Determine the (X, Y) coordinate at the center of the cell enclosing the given text.  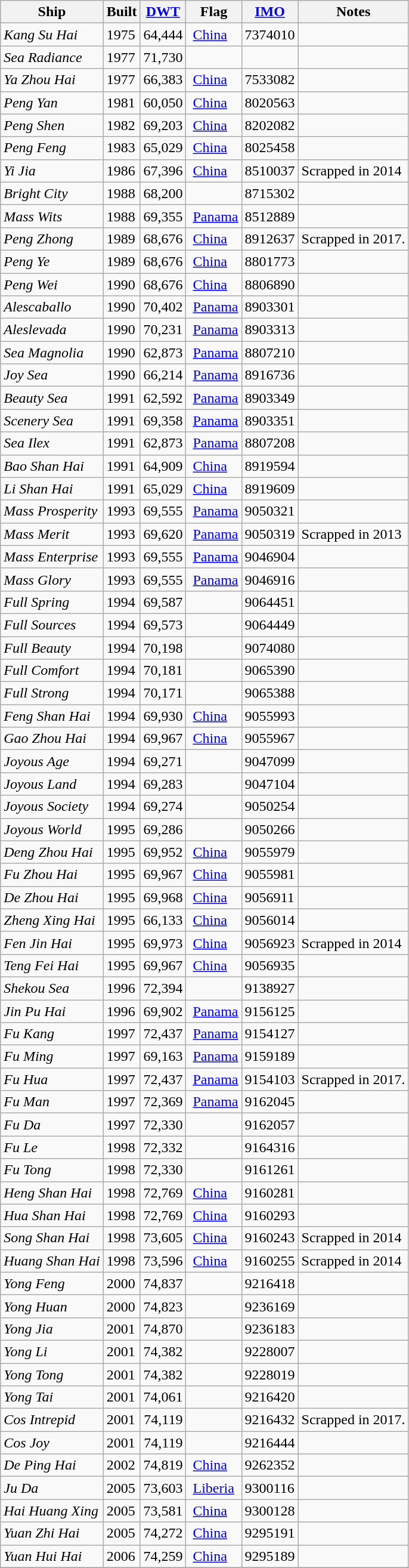
9262352 (269, 1465)
8903301 (269, 307)
70,171 (163, 693)
1986 (122, 171)
9236169 (269, 1306)
Peng Ye (52, 261)
Song Shan Hai (52, 1238)
9138927 (269, 988)
9074080 (269, 647)
9228007 (269, 1351)
9228019 (269, 1374)
Full Spring (52, 602)
Yong Tai (52, 1397)
73,596 (163, 1261)
9162045 (269, 1102)
9055993 (269, 716)
8807210 (269, 353)
Joyous World (52, 829)
9050321 (269, 511)
8025458 (269, 148)
72,394 (163, 988)
69,620 (163, 534)
1982 (122, 125)
9216420 (269, 1397)
8903351 (269, 421)
Shekou Sea (52, 988)
8912637 (269, 239)
9300116 (269, 1488)
60,050 (163, 103)
66,214 (163, 375)
9156125 (269, 1011)
8807208 (269, 443)
8903349 (269, 398)
9160293 (269, 1215)
70,181 (163, 671)
Yong Feng (52, 1283)
Jin Pu Hai (52, 1011)
Zheng Xing Hai (52, 920)
9160243 (269, 1238)
Fen Jin Hai (52, 943)
Full Comfort (52, 671)
70,231 (163, 330)
9154103 (269, 1079)
Cos Joy (52, 1443)
9236183 (269, 1329)
9154127 (269, 1034)
70,198 (163, 647)
9047099 (269, 761)
8919609 (269, 489)
9064451 (269, 602)
68,200 (163, 193)
69,163 (163, 1057)
9160281 (269, 1193)
Ship (52, 12)
Mass Glory (52, 579)
Peng Zhong (52, 239)
Mass Wits (52, 216)
Bright City (52, 193)
69,203 (163, 125)
1975 (122, 35)
2002 (122, 1465)
69,286 (163, 829)
9164316 (269, 1147)
Ju Da (52, 1488)
7533082 (269, 80)
66,383 (163, 80)
9055967 (269, 739)
8801773 (269, 261)
9160255 (269, 1261)
Cos Intrepid (52, 1420)
Joyous Land (52, 784)
9056014 (269, 920)
72,369 (163, 1102)
Yuan Zhi Hai (52, 1533)
73,605 (163, 1238)
Alescaballo (52, 307)
8510037 (269, 171)
69,968 (163, 897)
Yuan Hui Hai (52, 1556)
Liberia (213, 1488)
Full Sources (52, 625)
Built (122, 12)
Notes (353, 12)
9295189 (269, 1556)
9055979 (269, 852)
1981 (122, 103)
69,587 (163, 602)
74,823 (163, 1306)
Fu Da (52, 1125)
Mass Prosperity (52, 511)
Full Strong (52, 693)
69,573 (163, 625)
Joyous Age (52, 761)
74,272 (163, 1533)
9064449 (269, 625)
Hai Huang Xing (52, 1511)
69,271 (163, 761)
Fu Man (52, 1102)
72,332 (163, 1147)
DWT (163, 12)
Beauty Sea (52, 398)
Fu Zhou Hai (52, 875)
69,358 (163, 421)
Fu Tong (52, 1170)
66,133 (163, 920)
Joyous Society (52, 807)
64,909 (163, 466)
De Ping Hai (52, 1465)
73,581 (163, 1511)
Heng Shan Hai (52, 1193)
Li Shan Hai (52, 489)
Peng Yan (52, 103)
8020563 (269, 103)
8512889 (269, 216)
1983 (122, 148)
69,973 (163, 943)
Mass Enterprise (52, 557)
64,444 (163, 35)
IMO (269, 12)
73,603 (163, 1488)
9065388 (269, 693)
8202082 (269, 125)
Sea Ilex (52, 443)
Sea Radiance (52, 57)
9161261 (269, 1170)
Yong Jia (52, 1329)
Kang Su Hai (52, 35)
9056911 (269, 897)
Bao Shan Hai (52, 466)
Huang Shan Hai (52, 1261)
8806890 (269, 285)
8903313 (269, 330)
Deng Zhou Hai (52, 852)
74,061 (163, 1397)
2006 (122, 1556)
67,396 (163, 171)
7374010 (269, 35)
Flag (213, 12)
62,592 (163, 398)
Peng Feng (52, 148)
Aleslevada (52, 330)
9159189 (269, 1057)
Fu Ming (52, 1057)
Fu Le (52, 1147)
74,819 (163, 1465)
Gao Zhou Hai (52, 739)
Yong Li (52, 1351)
Peng Wei (52, 285)
9056935 (269, 965)
74,259 (163, 1556)
9046916 (269, 579)
9050266 (269, 829)
Teng Fei Hai (52, 965)
Peng Shen (52, 125)
74,837 (163, 1283)
Ya Zhou Hai (52, 80)
8916736 (269, 375)
69,274 (163, 807)
69,952 (163, 852)
9216418 (269, 1283)
9065390 (269, 671)
9050254 (269, 807)
Yong Tong (52, 1374)
9216444 (269, 1443)
Hua Shan Hai (52, 1215)
69,355 (163, 216)
70,402 (163, 307)
Scrapped in 2013 (353, 534)
De Zhou Hai (52, 897)
Fu Hua (52, 1079)
9300128 (269, 1511)
Full Beauty (52, 647)
9046904 (269, 557)
9047104 (269, 784)
Fu Kang (52, 1034)
Sea Magnolia (52, 353)
9055981 (269, 875)
Scenery Sea (52, 421)
74,870 (163, 1329)
9050319 (269, 534)
Yong Huan (52, 1306)
71,730 (163, 57)
9216432 (269, 1420)
Mass Merit (52, 534)
69,902 (163, 1011)
Joy Sea (52, 375)
69,283 (163, 784)
9162057 (269, 1125)
Yi Jia (52, 171)
8919594 (269, 466)
69,930 (163, 716)
8715302 (269, 193)
9295191 (269, 1533)
9056923 (269, 943)
Feng Shan Hai (52, 716)
